Capture the cell that displays the provided text and extract its [x, y] central coordinate. 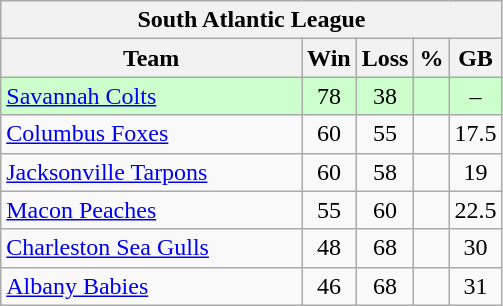
31 [476, 286]
17.5 [476, 134]
Jacksonville Tarpons [152, 172]
Loss [385, 58]
Savannah Colts [152, 96]
GB [476, 58]
Albany Babies [152, 286]
Win [330, 58]
38 [385, 96]
% [432, 58]
Team [152, 58]
Macon Peaches [152, 210]
30 [476, 248]
58 [385, 172]
South Atlantic League [252, 20]
– [476, 96]
19 [476, 172]
78 [330, 96]
Charleston Sea Gulls [152, 248]
48 [330, 248]
46 [330, 286]
Columbus Foxes [152, 134]
22.5 [476, 210]
